Return [X, Y] of the center of cell containing provided text 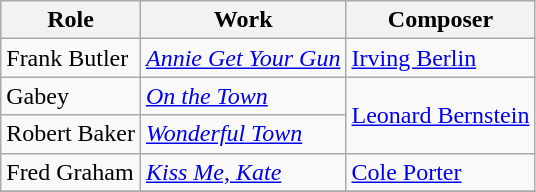
Work [243, 20]
Leonard Bernstein [440, 115]
Composer [440, 20]
Gabey [71, 96]
Kiss Me, Kate [243, 172]
Fred Graham [71, 172]
Frank Butler [71, 58]
On the Town [243, 96]
Wonderful Town [243, 134]
Irving Berlin [440, 58]
Annie Get Your Gun [243, 58]
Role [71, 20]
Robert Baker [71, 134]
Cole Porter [440, 172]
